Return (x, y) of the center of cell containing provided text 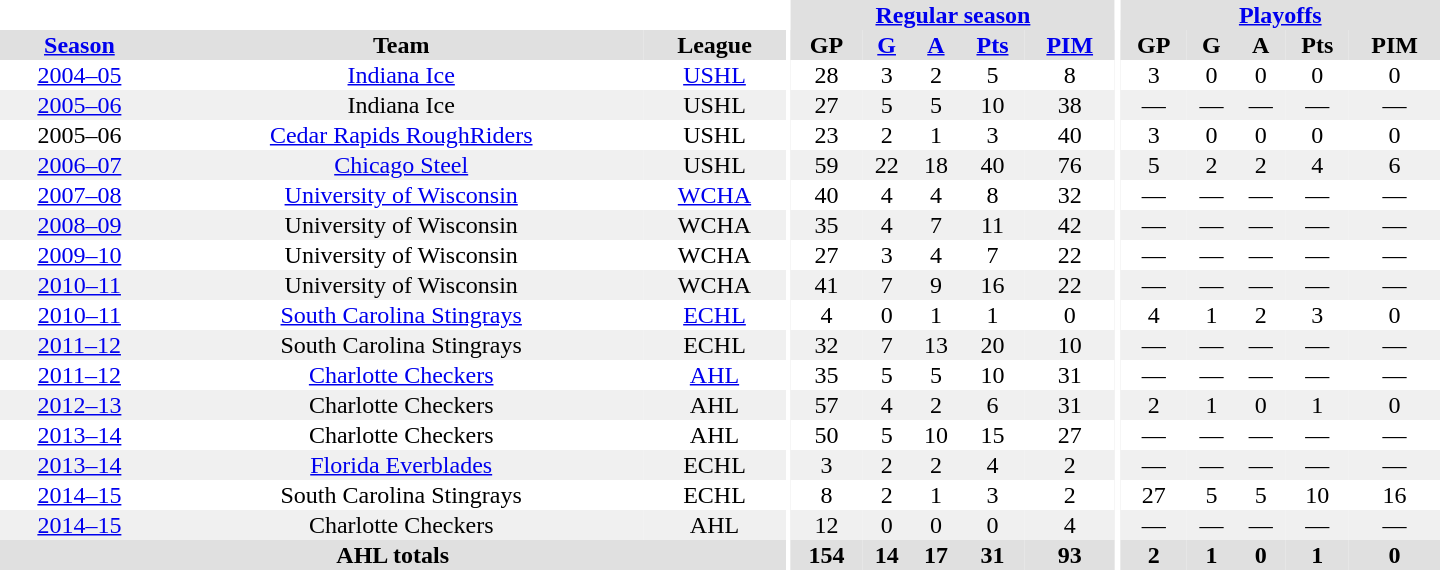
154 (826, 555)
Season (80, 45)
AHL totals (392, 555)
9 (936, 285)
Regular season (953, 15)
20 (993, 345)
2004–05 (80, 75)
28 (826, 75)
17 (936, 555)
Florida Everblades (402, 465)
2007–08 (80, 195)
2008–09 (80, 225)
41 (826, 285)
15 (993, 435)
50 (826, 435)
59 (826, 165)
2006–07 (80, 165)
12 (826, 525)
42 (1070, 225)
23 (826, 135)
2009–10 (80, 255)
2012–13 (80, 405)
13 (936, 345)
14 (886, 555)
11 (993, 225)
Team (402, 45)
Chicago Steel (402, 165)
76 (1070, 165)
38 (1070, 105)
57 (826, 405)
93 (1070, 555)
League (715, 45)
18 (936, 165)
Playoffs (1280, 15)
Cedar Rapids RoughRiders (402, 135)
